Pinpoint the cell where the given text exists, returning its (X, Y) midpoint coordinate. 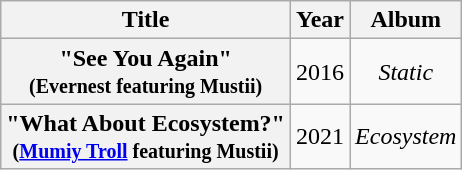
"See You Again"(Evernest featuring Mustii) (146, 72)
Ecosystem (406, 136)
Static (406, 72)
Title (146, 20)
"What About Ecosystem?"(Mumiy Troll featuring Mustii) (146, 136)
Year (320, 20)
2021 (320, 136)
Album (406, 20)
2016 (320, 72)
